Scan for the cell matching the given text and deliver its [X, Y] coordinate at center. 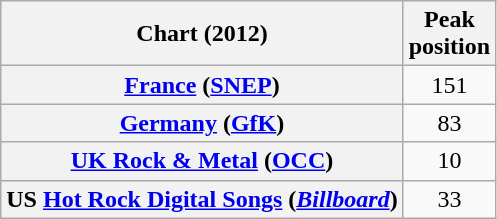
France (SNEP) [202, 85]
Peakposition [449, 34]
UK Rock & Metal (OCC) [202, 161]
151 [449, 85]
33 [449, 199]
Germany (GfK) [202, 123]
83 [449, 123]
10 [449, 161]
Chart (2012) [202, 34]
US Hot Rock Digital Songs (Billboard) [202, 199]
